Provide the [x, y] coordinate of the cell's center where the given text is located.  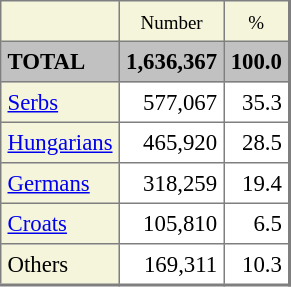
TOTAL [60, 61]
100.0 [257, 61]
35.3 [257, 102]
465,920 [172, 142]
Hungarians [60, 142]
577,067 [172, 102]
1,636,367 [172, 61]
Croats [60, 223]
Others [60, 264]
Number [172, 21]
10.3 [257, 264]
6.5 [257, 223]
Germans [60, 183]
19.4 [257, 183]
318,259 [172, 183]
169,311 [172, 264]
105,810 [172, 223]
% [257, 21]
Serbs [60, 102]
28.5 [257, 142]
